Scan for the cell matching the given text and deliver its (x, y) coordinate at center. 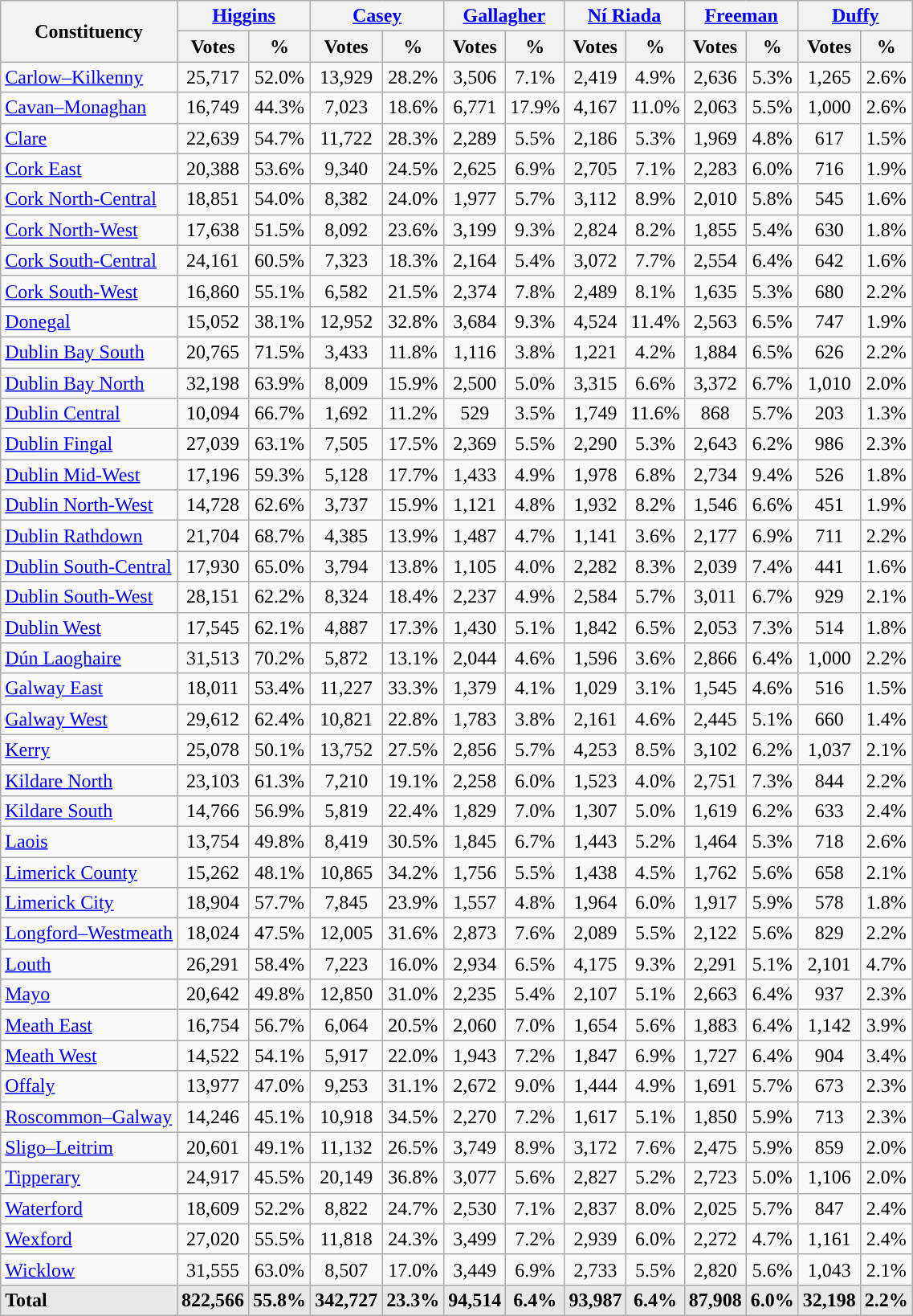
1,307 (596, 811)
1,523 (596, 780)
12,952 (347, 321)
Kerry (89, 750)
2,289 (475, 138)
5.8% (772, 199)
8,009 (347, 383)
203 (829, 414)
1,121 (475, 505)
633 (829, 811)
2,827 (596, 1178)
Louth (89, 964)
2,122 (715, 934)
18,851 (212, 199)
1,964 (596, 903)
18,609 (212, 1208)
2,369 (475, 444)
4,385 (347, 536)
8.1% (655, 291)
2,705 (596, 169)
545 (829, 199)
516 (829, 689)
5,872 (347, 658)
Higgins (243, 16)
17,196 (212, 475)
1,977 (475, 199)
2,934 (475, 964)
66.7% (279, 414)
1,617 (596, 1117)
904 (829, 1056)
87,908 (715, 1300)
25,078 (212, 750)
10,094 (212, 414)
17.5% (413, 444)
18,904 (212, 903)
62.6% (279, 505)
2,290 (596, 444)
829 (829, 934)
2,475 (715, 1147)
5,819 (347, 811)
19.1% (413, 780)
2,625 (475, 169)
2,164 (475, 260)
3.9% (887, 1025)
Sligo–Leitrim (89, 1147)
23,103 (212, 780)
2,235 (475, 995)
16.0% (413, 964)
63.1% (279, 444)
31.6% (413, 934)
822,566 (212, 1300)
33.3% (413, 689)
2,636 (715, 77)
31,555 (212, 1269)
441 (829, 566)
65.0% (279, 566)
56.9% (279, 811)
2,734 (715, 475)
13,977 (212, 1086)
Tipperary (89, 1178)
2,663 (715, 995)
716 (829, 169)
3,372 (715, 383)
54.0% (279, 199)
1,464 (715, 841)
20,765 (212, 352)
22.4% (413, 811)
2,866 (715, 658)
2,751 (715, 780)
1,692 (347, 414)
3,112 (596, 199)
1,969 (715, 138)
Dublin Mid-West (89, 475)
2,563 (715, 321)
11,818 (347, 1239)
14,522 (212, 1056)
62.1% (279, 627)
24.5% (413, 169)
1,932 (596, 505)
2,873 (475, 934)
514 (829, 627)
Constituency (89, 31)
24,161 (212, 260)
20,642 (212, 995)
3,737 (347, 505)
3,506 (475, 77)
1,596 (596, 658)
3,684 (475, 321)
18,011 (212, 689)
673 (829, 1086)
1,010 (829, 383)
Total (89, 1300)
24.3% (413, 1239)
Dublin South-West (89, 597)
Wicklow (89, 1269)
Cork South-West (89, 291)
529 (475, 414)
45.5% (279, 1178)
12,850 (347, 995)
1,105 (475, 566)
Clare (89, 138)
29,612 (212, 719)
1,762 (715, 872)
62.2% (279, 597)
47.5% (279, 934)
2,053 (715, 627)
844 (829, 780)
54.7% (279, 138)
1,829 (475, 811)
Galway East (89, 689)
17.3% (413, 627)
17.7% (413, 475)
11.0% (655, 108)
578 (829, 903)
Dublin Bay South (89, 352)
6,771 (475, 108)
1,029 (596, 689)
1,635 (715, 291)
23.3% (413, 1300)
17,930 (212, 566)
4,175 (596, 964)
1,106 (829, 1178)
6,582 (347, 291)
Offaly (89, 1086)
Wexford (89, 1239)
626 (829, 352)
16,754 (212, 1025)
13.8% (413, 566)
34.5% (413, 1117)
14,728 (212, 505)
2,025 (715, 1208)
Meath West (89, 1056)
11.2% (413, 414)
57.7% (279, 903)
7.7% (655, 260)
2,672 (475, 1086)
53.6% (279, 169)
1,850 (715, 1117)
660 (829, 719)
Dublin Fingal (89, 444)
2,101 (829, 964)
1,142 (829, 1025)
2,089 (596, 934)
2,010 (715, 199)
44.3% (279, 108)
5,128 (347, 475)
58.4% (279, 964)
2,489 (596, 291)
3.1% (655, 689)
13.9% (413, 536)
8,324 (347, 597)
4,524 (596, 321)
Ní Riada (625, 16)
1,438 (596, 872)
Dublin West (89, 627)
Roscommon–Galway (89, 1117)
18.3% (413, 260)
52.0% (279, 77)
11.6% (655, 414)
1,943 (475, 1056)
5,917 (347, 1056)
60.5% (279, 260)
3,077 (475, 1178)
2,270 (475, 1117)
1,116 (475, 352)
3,449 (475, 1269)
1,756 (475, 872)
22.0% (413, 1056)
3,499 (475, 1239)
93,987 (596, 1300)
15,052 (212, 321)
26,291 (212, 964)
27,020 (212, 1239)
680 (829, 291)
7.8% (535, 291)
Cork South-Central (89, 260)
2,258 (475, 780)
342,727 (347, 1300)
55.1% (279, 291)
24.7% (413, 1208)
7.4% (772, 566)
1,883 (715, 1025)
1.4% (887, 719)
26.5% (413, 1147)
2,282 (596, 566)
24.0% (413, 199)
1,557 (475, 903)
55.8% (279, 1300)
13,754 (212, 841)
2,237 (475, 597)
4,887 (347, 627)
1,161 (829, 1239)
658 (829, 872)
3,011 (715, 597)
1,855 (715, 230)
Donegal (89, 321)
94,514 (475, 1300)
1,141 (596, 536)
28,151 (212, 597)
617 (829, 138)
1,546 (715, 505)
31,513 (212, 658)
1,221 (596, 352)
20.5% (413, 1025)
68.7% (279, 536)
25,717 (212, 77)
12,005 (347, 934)
7,505 (347, 444)
4,253 (596, 750)
1,444 (596, 1086)
Dublin North-West (89, 505)
1,884 (715, 352)
Dublin South-Central (89, 566)
27.5% (413, 750)
63.9% (279, 383)
20,601 (212, 1147)
9,253 (347, 1086)
11.8% (413, 352)
Longford–Westmeath (89, 934)
1,847 (596, 1056)
3.4% (887, 1056)
2,445 (715, 719)
8.5% (655, 750)
11,227 (347, 689)
1,842 (596, 627)
4.1% (535, 689)
1,845 (475, 841)
53.4% (279, 689)
2,530 (475, 1208)
Cork North-West (89, 230)
23.9% (413, 903)
2,063 (715, 108)
Freeman (741, 16)
1,433 (475, 475)
17.0% (413, 1269)
642 (829, 260)
2,856 (475, 750)
Kildare North (89, 780)
1.3% (887, 414)
34.2% (413, 872)
Meath East (89, 1025)
10,918 (347, 1117)
630 (829, 230)
868 (715, 414)
Dublin Rathdown (89, 536)
11.4% (655, 321)
2,939 (596, 1239)
3,794 (347, 566)
56.7% (279, 1025)
54.1% (279, 1056)
713 (829, 1117)
986 (829, 444)
7,323 (347, 260)
7,210 (347, 780)
1,545 (715, 689)
1,917 (715, 903)
Limerick County (89, 872)
2,374 (475, 291)
2,643 (715, 444)
23.6% (413, 230)
59.3% (279, 475)
18.4% (413, 597)
Limerick City (89, 903)
2,039 (715, 566)
2,500 (475, 383)
11,132 (347, 1147)
8.3% (655, 566)
Dún Laoghaire (89, 658)
2,060 (475, 1025)
2,272 (715, 1239)
28.3% (413, 138)
22.8% (413, 719)
1,978 (596, 475)
61.3% (279, 780)
32.8% (413, 321)
2,291 (715, 964)
451 (829, 505)
2,283 (715, 169)
2,733 (596, 1269)
1,043 (829, 1269)
51.5% (279, 230)
2,161 (596, 719)
38.1% (279, 321)
48.1% (279, 872)
1,265 (829, 77)
1,037 (829, 750)
50.1% (279, 750)
2,554 (715, 260)
55.5% (279, 1239)
747 (829, 321)
Cork North-Central (89, 199)
526 (829, 475)
Carlow–Kilkenny (89, 77)
22,639 (212, 138)
24,917 (212, 1178)
8,092 (347, 230)
6,064 (347, 1025)
Duffy (855, 16)
7,223 (347, 964)
7,023 (347, 108)
2,824 (596, 230)
28.2% (413, 77)
3.5% (535, 414)
7,845 (347, 903)
14,766 (212, 811)
929 (829, 597)
Dublin Bay North (89, 383)
718 (829, 841)
6.8% (655, 475)
49.1% (279, 1147)
711 (829, 536)
70.2% (279, 658)
3,433 (347, 352)
9.4% (772, 475)
8,507 (347, 1269)
1,443 (596, 841)
62.4% (279, 719)
20,388 (212, 169)
4.2% (655, 352)
20,149 (347, 1178)
13,752 (347, 750)
17.9% (535, 108)
1,654 (596, 1025)
937 (829, 995)
8,382 (347, 199)
3,072 (596, 260)
Casey (377, 16)
3,172 (596, 1147)
27,039 (212, 444)
3,749 (475, 1147)
2,177 (715, 536)
30.5% (413, 841)
9.0% (535, 1086)
18,024 (212, 934)
63.0% (279, 1269)
3,199 (475, 230)
1,749 (596, 414)
2,723 (715, 1178)
11,722 (347, 138)
1,691 (715, 1086)
2,186 (596, 138)
4.5% (655, 872)
1,727 (715, 1056)
10,865 (347, 872)
3,102 (715, 750)
847 (829, 1208)
16,860 (212, 291)
8,822 (347, 1208)
8,419 (347, 841)
31.1% (413, 1086)
16,749 (212, 108)
1,430 (475, 627)
31.0% (413, 995)
2,419 (596, 77)
3,315 (596, 383)
1,619 (715, 811)
21,704 (212, 536)
Kildare South (89, 811)
4,167 (596, 108)
15,262 (212, 872)
17,545 (212, 627)
36.8% (413, 1178)
45.1% (279, 1117)
Gallagher (504, 16)
Laois (89, 841)
47.0% (279, 1086)
21.5% (413, 291)
Mayo (89, 995)
71.5% (279, 352)
2,820 (715, 1269)
Cork East (89, 169)
Galway West (89, 719)
2,107 (596, 995)
13,929 (347, 77)
Dublin Central (89, 414)
14,246 (212, 1117)
17,638 (212, 230)
2,837 (596, 1208)
1,379 (475, 689)
859 (829, 1147)
2,584 (596, 597)
1,783 (475, 719)
2,044 (475, 658)
52.2% (279, 1208)
1,487 (475, 536)
8.0% (655, 1208)
9,340 (347, 169)
18.6% (413, 108)
13.1% (413, 658)
Waterford (89, 1208)
10,821 (347, 719)
Cavan–Monaghan (89, 108)
